Return (X, Y) of the center of cell containing provided text 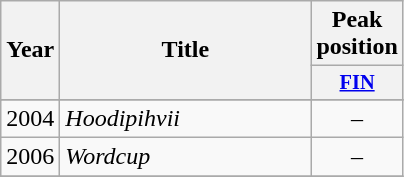
Wordcup (186, 157)
Title (186, 50)
2004 (30, 118)
2006 (30, 157)
Hoodipihvii (186, 118)
Peak position (357, 34)
Year (30, 50)
FIN (357, 83)
